For the text-containing cell, return its midpoint in (X, Y) coordinate format. 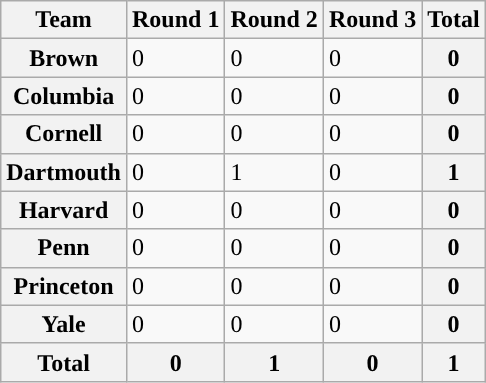
Harvard (64, 210)
Princeton (64, 286)
Columbia (64, 96)
Yale (64, 324)
Brown (64, 58)
Round 1 (175, 20)
Cornell (64, 134)
Round 3 (372, 20)
Round 2 (274, 20)
Team (64, 20)
Penn (64, 248)
Dartmouth (64, 172)
